From the cell containing the given text, extract its center point as (X, Y) coordinate. 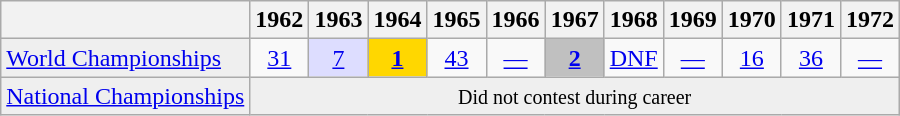
1971 (810, 20)
DNF (634, 58)
World Championships (126, 58)
43 (456, 58)
Did not contest during career (575, 96)
1967 (574, 20)
1965 (456, 20)
2 (574, 58)
1968 (634, 20)
36 (810, 58)
1 (398, 58)
1962 (280, 20)
1972 (870, 20)
16 (752, 58)
7 (338, 58)
National Championships (126, 96)
1966 (516, 20)
1970 (752, 20)
1964 (398, 20)
1969 (692, 20)
31 (280, 58)
1963 (338, 20)
